Search for the cell housing the specified text and yield its [x, y] center coordinate. 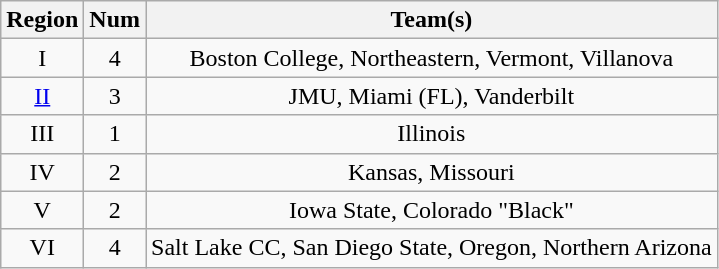
II [42, 96]
Boston College, Northeastern, Vermont, Villanova [432, 58]
Illinois [432, 134]
Team(s) [432, 20]
V [42, 210]
Iowa State, Colorado "Black" [432, 210]
Salt Lake CC, San Diego State, Oregon, Northern Arizona [432, 248]
III [42, 134]
Kansas, Missouri [432, 172]
JMU, Miami (FL), Vanderbilt [432, 96]
Num [115, 20]
I [42, 58]
Region [42, 20]
IV [42, 172]
VI [42, 248]
1 [115, 134]
3 [115, 96]
